From the cell containing the given text, extract its center point as [x, y] coordinate. 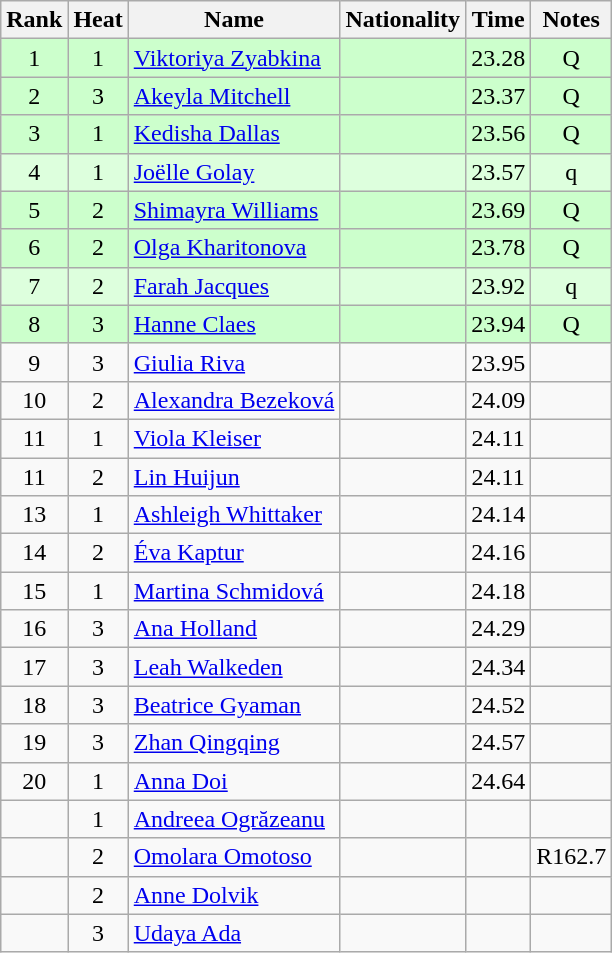
23.78 [498, 248]
23.95 [498, 362]
Notes [572, 20]
20 [34, 781]
Giulia Riva [234, 362]
Name [234, 20]
23.37 [498, 96]
24.18 [498, 591]
Kedisha Dallas [234, 134]
6 [34, 248]
Olga Kharitonova [234, 248]
Nationality [403, 20]
15 [34, 591]
17 [34, 667]
Alexandra Bezeková [234, 400]
Heat [98, 20]
Udaya Ada [234, 933]
23.94 [498, 324]
Farah Jacques [234, 286]
Ana Holland [234, 629]
Anne Dolvik [234, 895]
Omolara Omotoso [234, 857]
7 [34, 286]
Andreea Ogrăzeanu [234, 819]
Ashleigh Whittaker [234, 515]
Éva Kaptur [234, 553]
Viola Kleiser [234, 438]
18 [34, 705]
23.56 [498, 134]
Hanne Claes [234, 324]
23.28 [498, 58]
10 [34, 400]
13 [34, 515]
Rank [34, 20]
24.52 [498, 705]
Joëlle Golay [234, 172]
9 [34, 362]
Akeyla Mitchell [234, 96]
24.34 [498, 667]
19 [34, 743]
24.14 [498, 515]
14 [34, 553]
23.69 [498, 210]
16 [34, 629]
Beatrice Gyaman [234, 705]
Time [498, 20]
8 [34, 324]
Shimayra Williams [234, 210]
5 [34, 210]
Zhan Qingqing [234, 743]
24.64 [498, 781]
R162.7 [572, 857]
23.92 [498, 286]
24.29 [498, 629]
23.57 [498, 172]
24.09 [498, 400]
Leah Walkeden [234, 667]
24.57 [498, 743]
Lin Huijun [234, 477]
Anna Doi [234, 781]
4 [34, 172]
Martina Schmidová [234, 591]
24.16 [498, 553]
Viktoriya Zyabkina [234, 58]
